Return the (x, y) coordinate for the center point of the cell that contains the specified text.  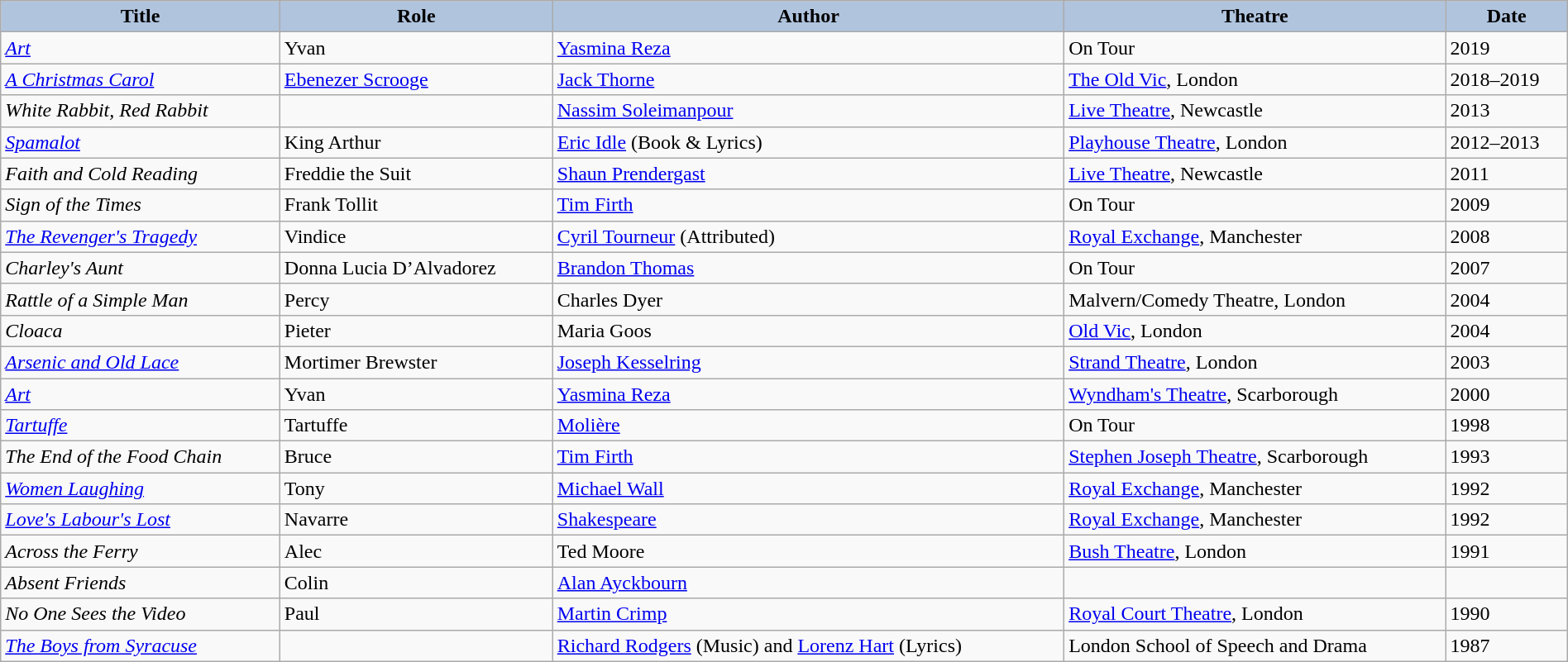
Stephen Joseph Theatre, Scarborough (1255, 457)
Date (1507, 17)
1998 (1507, 426)
2000 (1507, 394)
Mortimer Brewster (416, 362)
Tony (416, 488)
The Boys from Syracuse (141, 645)
Jack Thorne (808, 79)
Donna Lucia D’Alvadorez (416, 268)
1987 (1507, 645)
Brandon Thomas (808, 268)
Rattle of a Simple Man (141, 299)
Author (808, 17)
Navarre (416, 520)
2008 (1507, 236)
The End of the Food Chain (141, 457)
Nassim Soleimanpour (808, 111)
Frank Tollit (416, 205)
Old Vic, London (1255, 331)
2013 (1507, 111)
Freddie the Suit (416, 174)
Cyril Tourneur (Attributed) (808, 236)
Shakespeare (808, 520)
Cloaca (141, 331)
Theatre (1255, 17)
Richard Rodgers (Music) and Lorenz Hart (Lyrics) (808, 645)
Ebenezer Scrooge (416, 79)
Playhouse Theatre, London (1255, 142)
Alec (416, 551)
1990 (1507, 614)
Percy (416, 299)
Ted Moore (808, 551)
Faith and Cold Reading (141, 174)
Joseph Kesselring (808, 362)
White Rabbit, Red Rabbit (141, 111)
1991 (1507, 551)
Colin (416, 583)
Charley's Aunt (141, 268)
Shaun Prendergast (808, 174)
Paul (416, 614)
A Christmas Carol (141, 79)
Malvern/Comedy Theatre, London (1255, 299)
2003 (1507, 362)
2011 (1507, 174)
Pieter (416, 331)
Women Laughing (141, 488)
Across the Ferry (141, 551)
Wyndham's Theatre, Scarborough (1255, 394)
2019 (1507, 48)
Charles Dyer (808, 299)
Sign of the Times (141, 205)
Love's Labour's Lost (141, 520)
2018–2019 (1507, 79)
No One Sees the Video (141, 614)
Vindice (416, 236)
Absent Friends (141, 583)
Martin Crimp (808, 614)
The Old Vic, London (1255, 79)
Arsenic and Old Lace (141, 362)
Bush Theatre, London (1255, 551)
2012–2013 (1507, 142)
Michael Wall (808, 488)
2007 (1507, 268)
London School of Speech and Drama (1255, 645)
Role (416, 17)
Royal Court Theatre, London (1255, 614)
Molière (808, 426)
1993 (1507, 457)
Maria Goos (808, 331)
Strand Theatre, London (1255, 362)
Spamalot (141, 142)
King Arthur (416, 142)
Title (141, 17)
Eric Idle (Book & Lyrics) (808, 142)
Alan Ayckbourn (808, 583)
2009 (1507, 205)
The Revenger's Tragedy (141, 236)
Bruce (416, 457)
